Scan for the cell matching the given text and deliver its [x, y] coordinate at center. 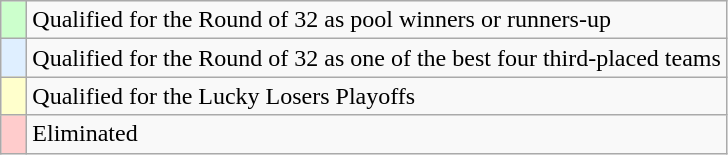
Qualified for the Lucky Losers Playoffs [377, 96]
Qualified for the Round of 32 as one of the best four third-placed teams [377, 58]
Eliminated [377, 134]
Qualified for the Round of 32 as pool winners or runners-up [377, 20]
